Capture the cell that displays the provided text and extract its [x, y] central coordinate. 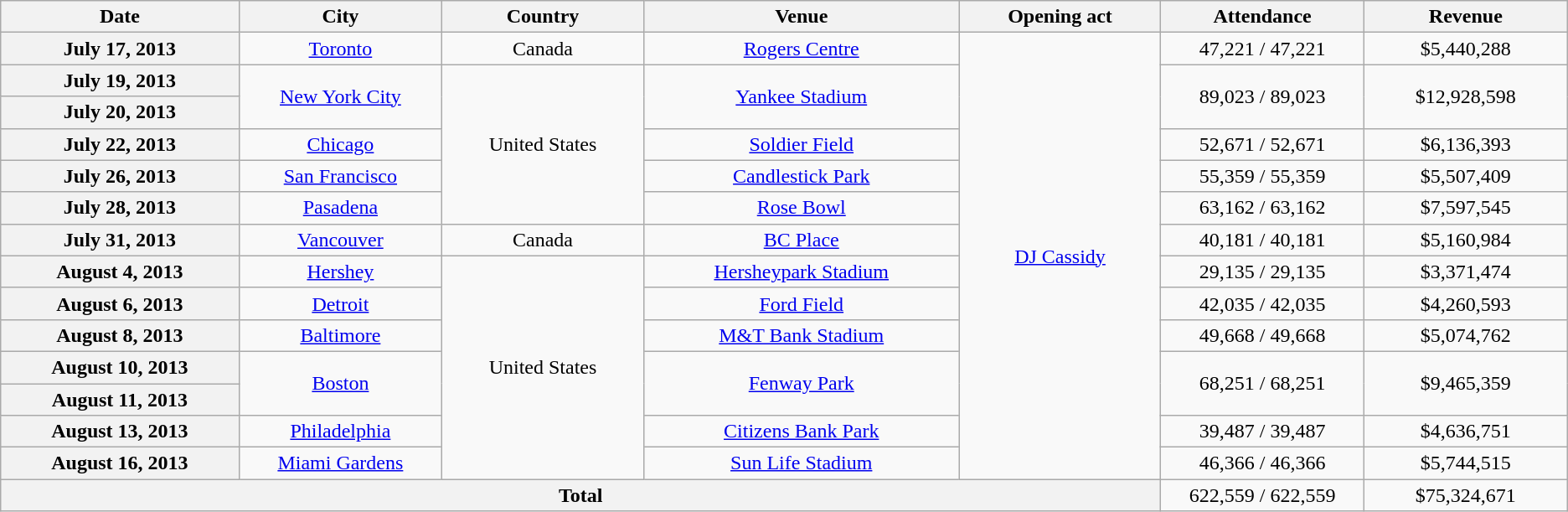
$12,928,598 [1466, 96]
46,366 / 46,366 [1263, 463]
622,559 / 622,559 [1263, 495]
Country [543, 17]
68,251 / 68,251 [1263, 383]
July 22, 2013 [120, 144]
49,668 / 49,668 [1263, 335]
Sun Life Stadium [801, 463]
$5,160,984 [1466, 240]
August 11, 2013 [120, 400]
August 6, 2013 [120, 303]
Hershey [340, 272]
August 13, 2013 [120, 432]
$5,074,762 [1466, 335]
Philadelphia [340, 432]
City [340, 17]
Miami Gardens [340, 463]
July 17, 2013 [120, 49]
63,162 / 63,162 [1263, 208]
Hersheypark Stadium [801, 272]
40,181 / 40,181 [1263, 240]
Venue [801, 17]
July 26, 2013 [120, 176]
July 20, 2013 [120, 112]
$5,440,288 [1466, 49]
$7,597,545 [1466, 208]
August 10, 2013 [120, 367]
Citizens Bank Park [801, 432]
August 8, 2013 [120, 335]
Total [581, 495]
Ford Field [801, 303]
$75,324,671 [1466, 495]
Fenway Park [801, 383]
39,487 / 39,487 [1263, 432]
August 16, 2013 [120, 463]
$5,507,409 [1466, 176]
Yankee Stadium [801, 96]
Candlestick Park [801, 176]
Pasadena [340, 208]
July 31, 2013 [120, 240]
August 4, 2013 [120, 272]
$4,636,751 [1466, 432]
$6,136,393 [1466, 144]
$3,371,474 [1466, 272]
52,671 / 52,671 [1263, 144]
Opening act [1060, 17]
42,035 / 42,035 [1263, 303]
47,221 / 47,221 [1263, 49]
New York City [340, 96]
Date [120, 17]
July 28, 2013 [120, 208]
DJ Cassidy [1060, 256]
Revenue [1466, 17]
Soldier Field [801, 144]
$5,744,515 [1466, 463]
89,023 / 89,023 [1263, 96]
55,359 / 55,359 [1263, 176]
Vancouver [340, 240]
San Francisco [340, 176]
Baltimore [340, 335]
$9,465,359 [1466, 383]
M&T Bank Stadium [801, 335]
BC Place [801, 240]
July 19, 2013 [120, 80]
Toronto [340, 49]
Boston [340, 383]
Chicago [340, 144]
Detroit [340, 303]
Attendance [1263, 17]
$4,260,593 [1466, 303]
Rogers Centre [801, 49]
29,135 / 29,135 [1263, 272]
Rose Bowl [801, 208]
